Locate the cell with the specified text and output its (X, Y) center coordinate. 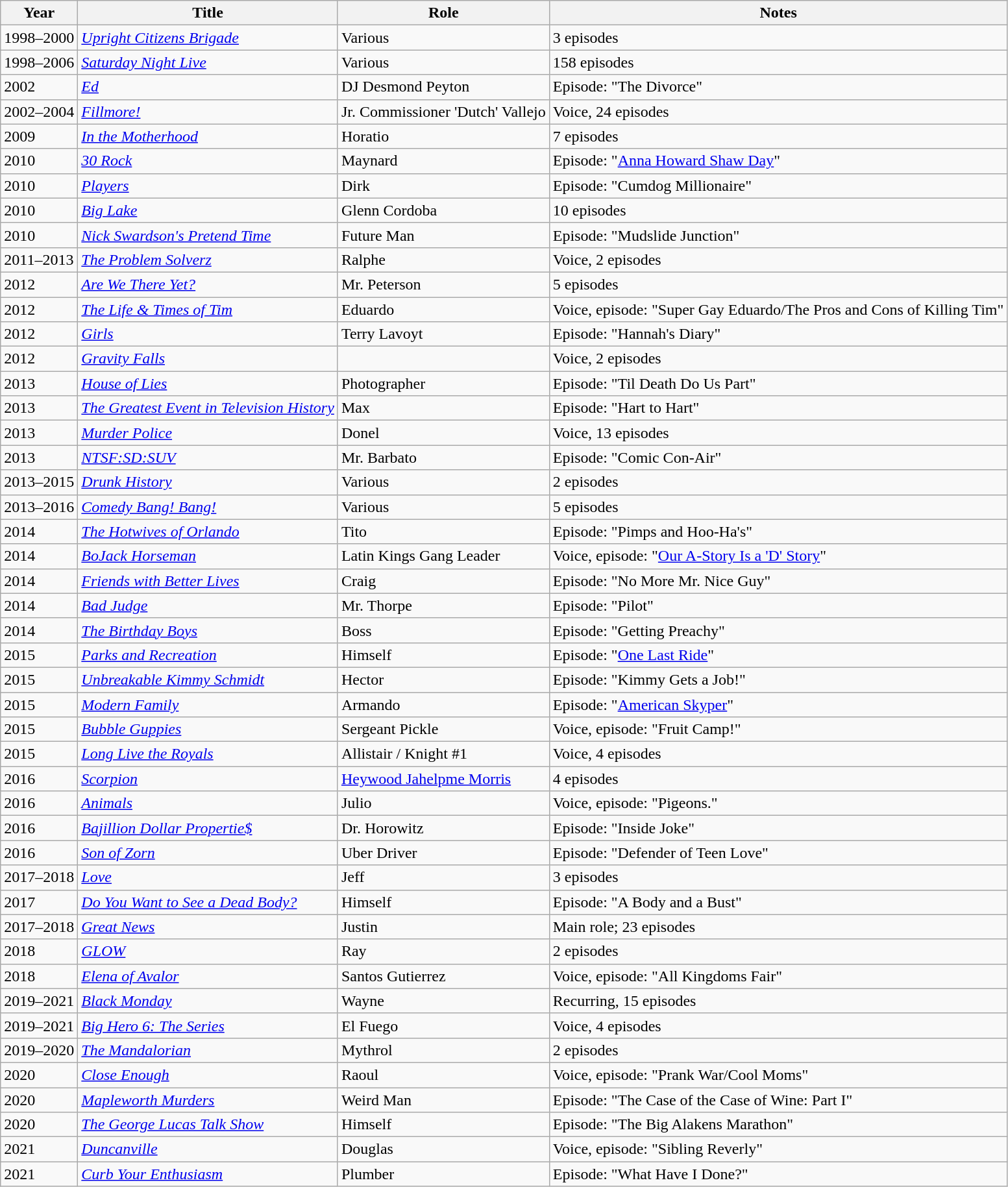
Max (443, 408)
DJ Desmond Peyton (443, 87)
Plumber (443, 1174)
Dirk (443, 186)
GLOW (208, 951)
Saturday Night Live (208, 62)
Episode: "American Skyper" (778, 704)
Craig (443, 581)
Eduardo (443, 310)
The George Lucas Talk Show (208, 1125)
Mr. Peterson (443, 284)
Gravity Falls (208, 359)
Big Hero 6: The Series (208, 1025)
2009 (39, 136)
Tito (443, 532)
Dr. Horowitz (443, 828)
Raoul (443, 1075)
Are We There Yet? (208, 284)
Ralphe (443, 260)
Episode: "The Big Alakens Marathon" (778, 1125)
Sergeant Pickle (443, 729)
El Fuego (443, 1025)
Elena of Avalor (208, 976)
Voice, 24 episodes (778, 112)
Voice, episode: "All Kingdoms Fair" (778, 976)
Horatio (443, 136)
House of Lies (208, 384)
Heywood Jahelpme Morris (443, 779)
Black Monday (208, 1001)
Voice, episode: "Fruit Camp!" (778, 729)
Main role; 23 episodes (778, 927)
Jr. Commissioner 'Dutch' Vallejo (443, 112)
Mr. Barbato (443, 458)
Voice, episode: "Our A-Story Is a 'D' Story" (778, 556)
1998–2006 (39, 62)
Hector (443, 679)
Ed (208, 87)
Uber Driver (443, 853)
Year (39, 13)
Drunk History (208, 482)
Players (208, 186)
1998–2000 (39, 38)
Parks and Recreation (208, 655)
Episode: "Mudslide Junction" (778, 235)
Bad Judge (208, 606)
Terry Lavoyt (443, 334)
Love (208, 877)
The Problem Solverz (208, 260)
Voice, 13 episodes (778, 433)
Episode: "Kimmy Gets a Job!" (778, 679)
Scorpion (208, 779)
Episode: "Anna Howard Shaw Day" (778, 161)
2017 (39, 902)
The Mandalorian (208, 1050)
4 episodes (778, 779)
Episode: "Pilot" (778, 606)
Episode: "The Divorce" (778, 87)
Voice, episode: "Prank War/Cool Moms" (778, 1075)
Boss (443, 630)
Murder Police (208, 433)
Justin (443, 927)
2011–2013 (39, 260)
NTSF:SD:SUV (208, 458)
The Life & Times of Tim (208, 310)
Photographer (443, 384)
Episode: "Pimps and Hoo-Ha's" (778, 532)
Friends with Better Lives (208, 581)
Recurring, 15 episodes (778, 1001)
Future Man (443, 235)
Title (208, 13)
Jeff (443, 877)
Mythrol (443, 1050)
Role (443, 13)
Ray (443, 951)
The Birthday Boys (208, 630)
Episode: "The Case of the Case of Wine: Part I" (778, 1100)
Episode: "Hannah's Diary" (778, 334)
Episode: "Cumdog Millionaire" (778, 186)
2002–2004 (39, 112)
Long Live the Royals (208, 754)
In the Motherhood (208, 136)
Allistair / Knight #1 (443, 754)
The Greatest Event in Television History (208, 408)
Fillmore! (208, 112)
Glenn Cordoba (443, 210)
BoJack Horseman (208, 556)
Episode: "Comic Con-Air" (778, 458)
Julio (443, 803)
30 Rock (208, 161)
Bajillion Dollar Propertie$ (208, 828)
Son of Zorn (208, 853)
Voice, episode: "Super Gay Eduardo/The Pros and Cons of Killing Tim" (778, 310)
2019–2020 (39, 1050)
Episode: "What Have I Done?" (778, 1174)
2013–2015 (39, 482)
Mr. Thorpe (443, 606)
Nick Swardson's Pretend Time (208, 235)
Bubble Guppies (208, 729)
2013–2016 (39, 507)
Episode: "A Body and a Bust" (778, 902)
Episode: "Til Death Do Us Part" (778, 384)
Episode: "Defender of Teen Love" (778, 853)
Great News (208, 927)
Duncanville (208, 1149)
2002 (39, 87)
Upright Citizens Brigade (208, 38)
Weird Man (443, 1100)
The Hotwives of Orlando (208, 532)
Latin Kings Gang Leader (443, 556)
10 episodes (778, 210)
Modern Family (208, 704)
Episode: "No More Mr. Nice Guy" (778, 581)
Animals (208, 803)
Voice, episode: "Pigeons." (778, 803)
7 episodes (778, 136)
Girls (208, 334)
Notes (778, 13)
Episode: "Getting Preachy" (778, 630)
158 episodes (778, 62)
Santos Gutierrez (443, 976)
Episode: "One Last Ride" (778, 655)
Armando (443, 704)
Big Lake (208, 210)
Douglas (443, 1149)
Wayne (443, 1001)
Curb Your Enthusiasm (208, 1174)
Voice, episode: "Sibling Reverly" (778, 1149)
Close Enough (208, 1075)
Donel (443, 433)
Comedy Bang! Bang! (208, 507)
Mapleworth Murders (208, 1100)
Maynard (443, 161)
Episode: "Hart to Hart" (778, 408)
Unbreakable Kimmy Schmidt (208, 679)
Episode: "Inside Joke" (778, 828)
Do You Want to See a Dead Body? (208, 902)
